Output the [X, Y] coordinate of the center of the cell containing the given text.  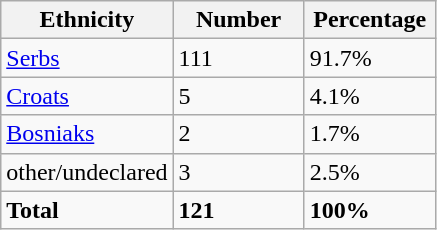
91.7% [370, 58]
Serbs [87, 58]
Total [87, 210]
5 [238, 96]
Number [238, 20]
121 [238, 210]
1.7% [370, 134]
Croats [87, 96]
111 [238, 58]
4.1% [370, 96]
2 [238, 134]
100% [370, 210]
Ethnicity [87, 20]
2.5% [370, 172]
Percentage [370, 20]
3 [238, 172]
Bosniaks [87, 134]
other/undeclared [87, 172]
